Determine the [X, Y] coordinate at the center of the cell enclosing the given text.  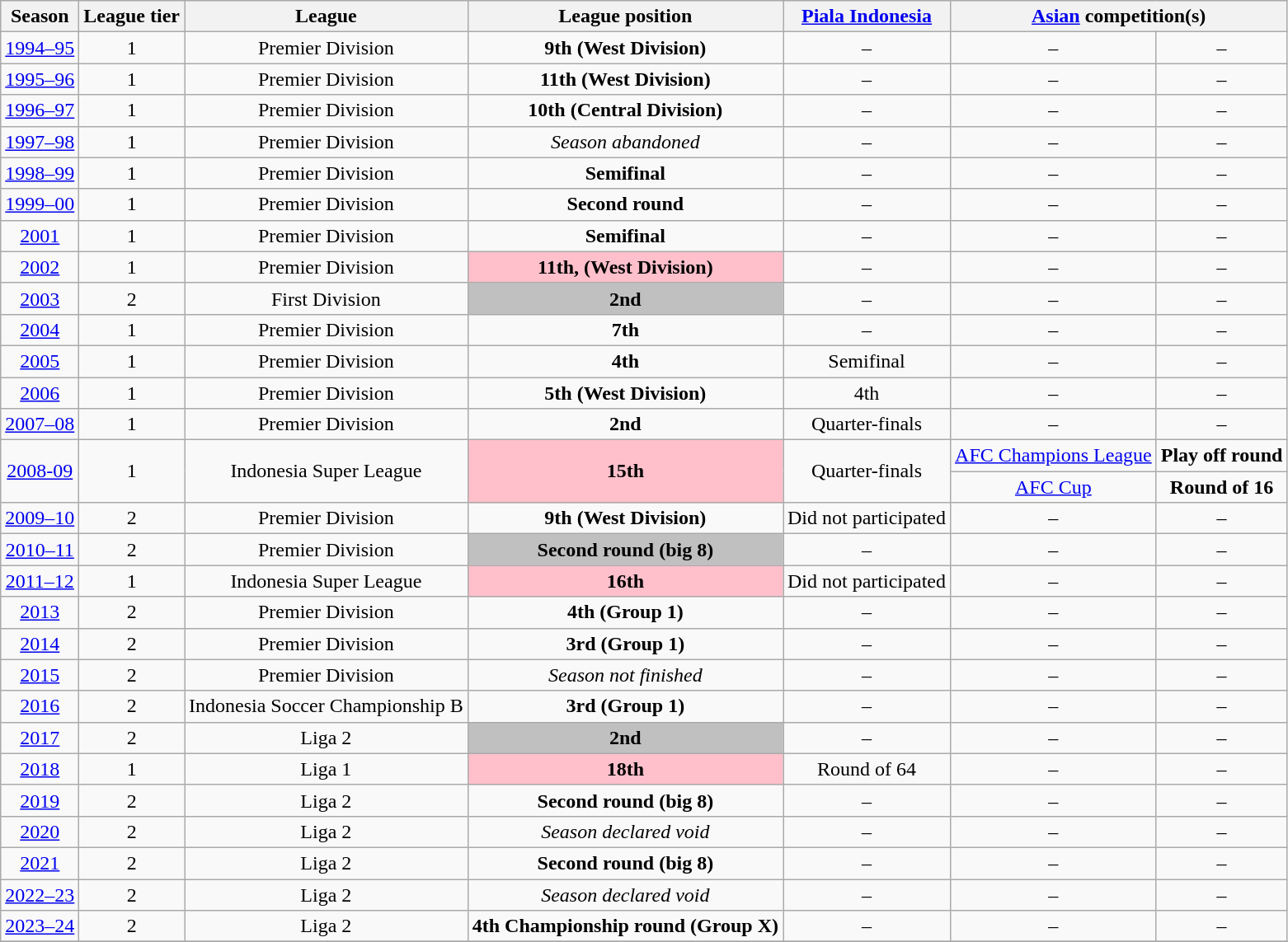
Season not finished [625, 675]
11th (West Division) [625, 79]
15th [625, 471]
2023–24 [40, 926]
League [327, 16]
2007–08 [40, 424]
10th (Central Division) [625, 110]
2004 [40, 330]
AFC Cup [1054, 487]
2013 [40, 612]
2003 [40, 298]
Asian competition(s) [1119, 16]
Piala Indonesia [867, 16]
Season abandoned [625, 142]
Liga 1 [327, 769]
1997–98 [40, 142]
League position [625, 16]
2014 [40, 644]
2002 [40, 267]
2022–23 [40, 894]
2011–12 [40, 581]
1999–00 [40, 204]
Round of 16 [1222, 487]
2009–10 [40, 518]
1994–95 [40, 48]
2001 [40, 236]
2020 [40, 832]
7th [625, 330]
4th Championship round (Group X) [625, 926]
11th, (West Division) [625, 267]
2006 [40, 393]
Play off round [1222, 456]
1995–96 [40, 79]
Second round [625, 204]
2021 [40, 863]
2019 [40, 800]
1996–97 [40, 110]
5th (West Division) [625, 393]
1998–99 [40, 173]
First Division [327, 298]
2008-09 [40, 471]
2016 [40, 706]
16th [625, 581]
18th [625, 769]
2017 [40, 738]
2015 [40, 675]
2018 [40, 769]
Round of 64 [867, 769]
4th (Group 1) [625, 612]
AFC Champions League [1054, 456]
Season [40, 16]
2005 [40, 361]
2010–11 [40, 550]
Indonesia Soccer Championship B [327, 706]
League tier [132, 16]
